Determine the [x, y] coordinate at the center of the cell enclosing the given text.  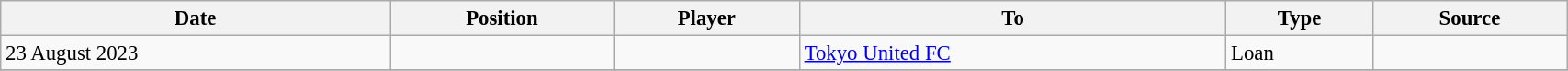
23 August 2023 [196, 53]
Loan [1299, 53]
Type [1299, 18]
Date [196, 18]
Tokyo United FC [1012, 53]
To [1012, 18]
Position [502, 18]
Player [706, 18]
Source [1470, 18]
